Search for the cell housing the specified text and yield its (X, Y) center coordinate. 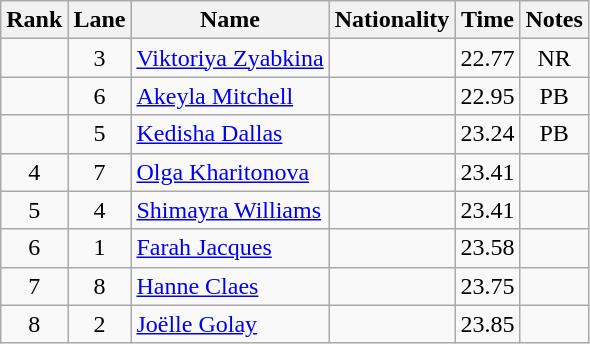
Notes (554, 20)
Time (488, 20)
Shimayra Williams (230, 210)
23.58 (488, 248)
Name (230, 20)
Hanne Claes (230, 286)
1 (100, 248)
23.85 (488, 324)
3 (100, 58)
Farah Jacques (230, 248)
Rank (34, 20)
Nationality (392, 20)
Akeyla Mitchell (230, 96)
NR (554, 58)
2 (100, 324)
22.95 (488, 96)
23.75 (488, 286)
Kedisha Dallas (230, 134)
Viktoriya Zyabkina (230, 58)
23.24 (488, 134)
22.77 (488, 58)
Joëlle Golay (230, 324)
Olga Kharitonova (230, 172)
Lane (100, 20)
